Capture the cell that displays the provided text and extract its [X, Y] central coordinate. 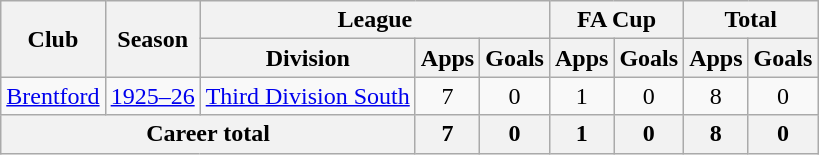
Total [751, 20]
Third Division South [308, 96]
FA Cup [616, 20]
Career total [208, 134]
Division [308, 58]
League [374, 20]
Season [152, 39]
Club [53, 39]
1925–26 [152, 96]
Brentford [53, 96]
